Extract the (x, y) coordinate from the center of the cell holding the provided text.  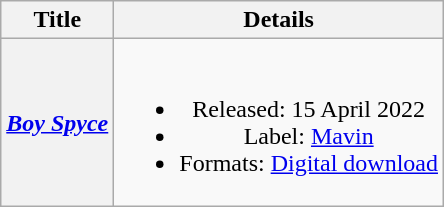
Details (279, 20)
Boy Spyce (58, 122)
Released: 15 April 2022Label: MavinFormats: Digital download (279, 122)
Title (58, 20)
